Locate the cell with the specified text and output its (X, Y) center coordinate. 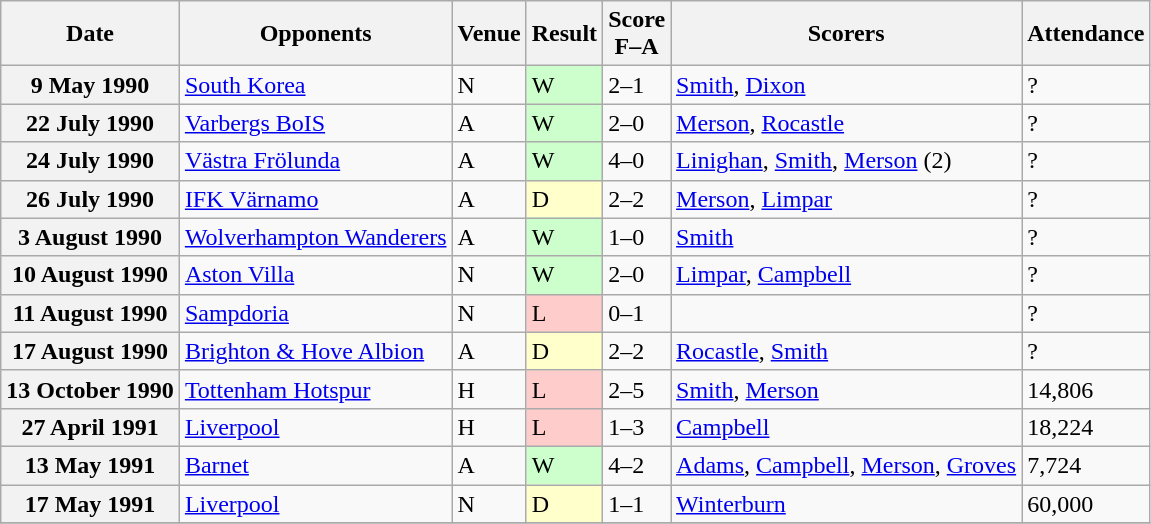
1–1 (637, 503)
Winterburn (846, 503)
26 July 1990 (90, 199)
Scorers (846, 34)
7,724 (1086, 465)
Barnet (316, 465)
4–0 (637, 161)
3 August 1990 (90, 237)
24 July 1990 (90, 161)
Merson, Limpar (846, 199)
17 August 1990 (90, 351)
IFK Värnamo (316, 199)
Linighan, Smith, Merson (2) (846, 161)
Västra Frölunda (316, 161)
14,806 (1086, 389)
Opponents (316, 34)
Merson, Rocastle (846, 123)
Tottenham Hotspur (316, 389)
Varbergs BoIS (316, 123)
Brighton & Hove Albion (316, 351)
South Korea (316, 85)
1–0 (637, 237)
Aston Villa (316, 275)
Sampdoria (316, 313)
18,224 (1086, 427)
17 May 1991 (90, 503)
11 August 1990 (90, 313)
4–2 (637, 465)
Campbell (846, 427)
2–5 (637, 389)
Smith, Merson (846, 389)
0–1 (637, 313)
Smith (846, 237)
Venue (489, 34)
60,000 (1086, 503)
Adams, Campbell, Merson, Groves (846, 465)
Wolverhampton Wanderers (316, 237)
Attendance (1086, 34)
Result (564, 34)
ScoreF–A (637, 34)
10 August 1990 (90, 275)
Rocastle, Smith (846, 351)
Date (90, 34)
Limpar, Campbell (846, 275)
1–3 (637, 427)
9 May 1990 (90, 85)
13 October 1990 (90, 389)
22 July 1990 (90, 123)
13 May 1991 (90, 465)
27 April 1991 (90, 427)
Smith, Dixon (846, 85)
2–1 (637, 85)
